Identify which cell holds the provided text, then report its (X, Y) central coordinate. 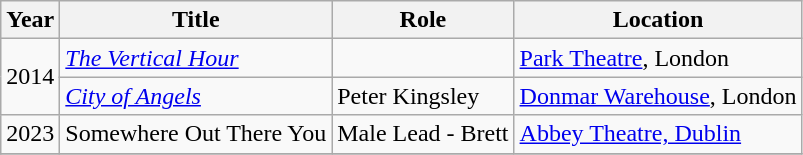
Year (30, 20)
Male Lead - Brett (423, 134)
2014 (30, 77)
Peter Kingsley (423, 96)
2023 (30, 134)
Somewhere Out There You (196, 134)
The Vertical Hour (196, 58)
City of Angels (196, 96)
Park Theatre, London (658, 58)
Role (423, 20)
Abbey Theatre, Dublin (658, 134)
Location (658, 20)
Donmar Warehouse, London (658, 96)
Title (196, 20)
